From the cell containing the given text, extract its center point as (X, Y) coordinate. 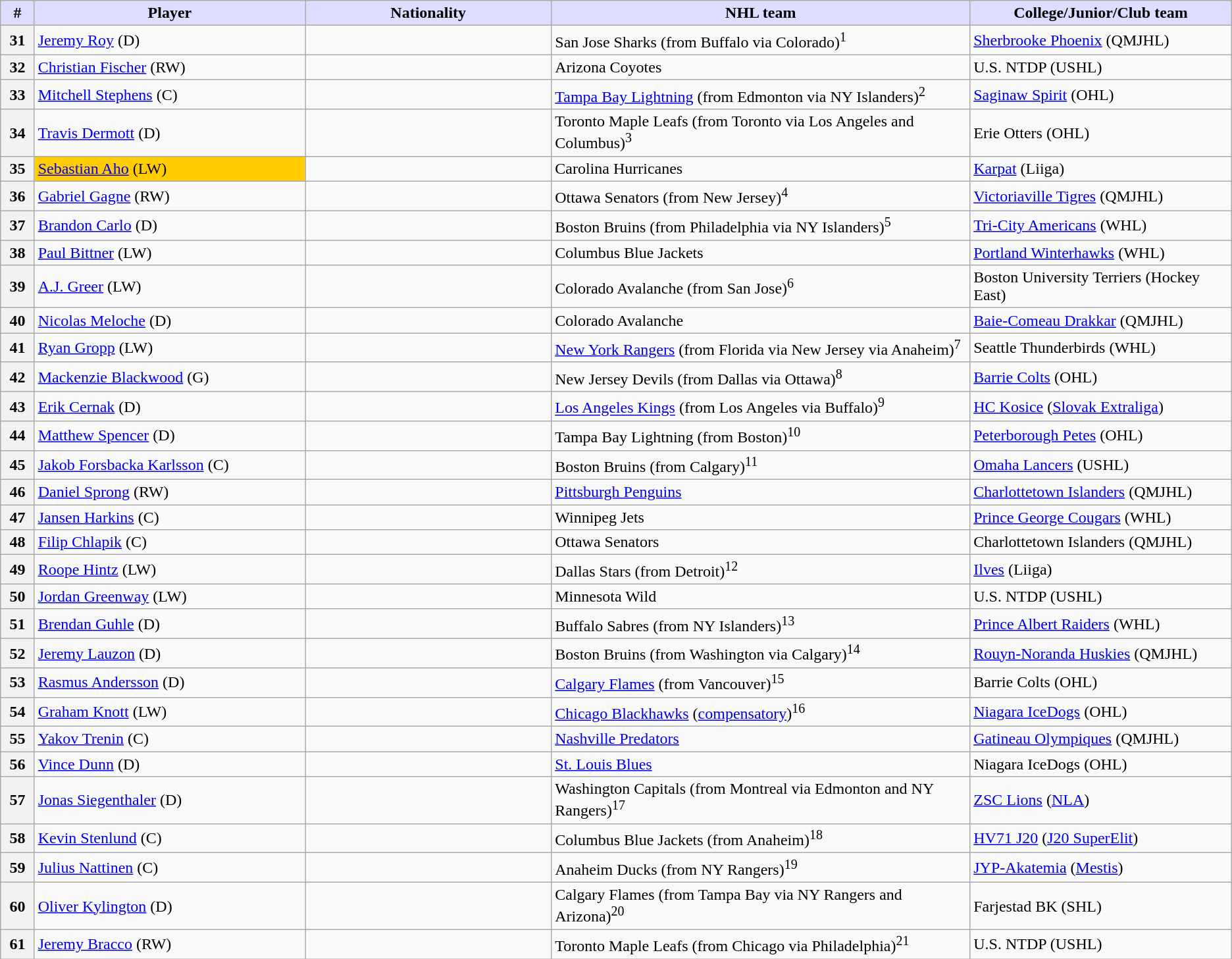
Vince Dunn (D) (170, 764)
Mackenzie Blackwood (G) (170, 376)
Paul Bittner (LW) (170, 253)
Mitchell Stephens (C) (170, 95)
33 (17, 95)
Sherbrooke Phoenix (QMJHL) (1101, 41)
Brendan Guhle (D) (170, 624)
Colorado Avalanche (from San Jose)6 (761, 287)
# (17, 13)
Toronto Maple Leafs (from Toronto via Los Angeles and Columbus)3 (761, 133)
Boston University Terriers (Hockey East) (1101, 287)
Victoriaville Tigres (QMJHL) (1101, 196)
Portland Winterhawks (WHL) (1101, 253)
Jonas Siegenthaler (D) (170, 800)
St. Louis Blues (761, 764)
Jordan Greenway (LW) (170, 596)
38 (17, 253)
50 (17, 596)
Ottawa Senators (from New Jersey)4 (761, 196)
56 (17, 764)
Graham Knott (LW) (170, 712)
Boston Bruins (from Calgary)11 (761, 465)
41 (17, 348)
Gatineau Olympiques (QMJHL) (1101, 739)
Brandon Carlo (D) (170, 225)
Carolina Hurricanes (761, 169)
Nationality (428, 13)
Kevin Stenlund (C) (170, 839)
Calgary Flames (from Vancouver)15 (761, 683)
Erie Otters (OHL) (1101, 133)
Gabriel Gagne (RW) (170, 196)
53 (17, 683)
48 (17, 542)
31 (17, 41)
Colorado Avalanche (761, 321)
Peterborough Petes (OHL) (1101, 436)
60 (17, 906)
Jeremy Bracco (RW) (170, 944)
San Jose Sharks (from Buffalo via Colorado)1 (761, 41)
New York Rangers (from Florida via New Jersey via Anaheim)7 (761, 348)
Minnesota Wild (761, 596)
ZSC Lions (NLA) (1101, 800)
HC Kosice (Slovak Extraliga) (1101, 407)
Anaheim Ducks (from NY Rangers)19 (761, 868)
Tampa Bay Lightning (from Boston)10 (761, 436)
HV71 J20 (J20 SuperElit) (1101, 839)
39 (17, 287)
Christian Fischer (RW) (170, 67)
Columbus Blue Jackets (761, 253)
36 (17, 196)
Omaha Lancers (USHL) (1101, 465)
55 (17, 739)
Dallas Stars (from Detroit)12 (761, 570)
Tri-City Americans (WHL) (1101, 225)
Arizona Coyotes (761, 67)
Jeremy Lauzon (D) (170, 653)
Calgary Flames (from Tampa Bay via NY Rangers and Arizona)20 (761, 906)
New Jersey Devils (from Dallas via Ottawa)8 (761, 376)
Buffalo Sabres (from NY Islanders)13 (761, 624)
Rouyn-Noranda Huskies (QMJHL) (1101, 653)
Chicago Blackhawks (compensatory)16 (761, 712)
35 (17, 169)
Ryan Gropp (LW) (170, 348)
Columbus Blue Jackets (from Anaheim)18 (761, 839)
Los Angeles Kings (from Los Angeles via Buffalo)9 (761, 407)
61 (17, 944)
Ottawa Senators (761, 542)
Nicolas Meloche (D) (170, 321)
52 (17, 653)
Nashville Predators (761, 739)
Baie-Comeau Drakkar (QMJHL) (1101, 321)
32 (17, 67)
Prince George Cougars (WHL) (1101, 517)
46 (17, 492)
JYP-Akatemia (Mestis) (1101, 868)
Travis Dermott (D) (170, 133)
Boston Bruins (from Philadelphia via NY Islanders)5 (761, 225)
Ilves (Liiga) (1101, 570)
42 (17, 376)
Pittsburgh Penguins (761, 492)
Oliver Kylington (D) (170, 906)
Sebastian Aho (LW) (170, 169)
44 (17, 436)
Roope Hintz (LW) (170, 570)
Julius Nattinen (C) (170, 868)
Tampa Bay Lightning (from Edmonton via NY Islanders)2 (761, 95)
45 (17, 465)
49 (17, 570)
NHL team (761, 13)
Filip Chlapik (C) (170, 542)
Washington Capitals (from Montreal via Edmonton and NY Rangers)17 (761, 800)
Jansen Harkins (C) (170, 517)
Toronto Maple Leafs (from Chicago via Philadelphia)21 (761, 944)
51 (17, 624)
59 (17, 868)
A.J. Greer (LW) (170, 287)
Prince Albert Raiders (WHL) (1101, 624)
Boston Bruins (from Washington via Calgary)14 (761, 653)
40 (17, 321)
54 (17, 712)
43 (17, 407)
Saginaw Spirit (OHL) (1101, 95)
Daniel Sprong (RW) (170, 492)
37 (17, 225)
58 (17, 839)
Matthew Spencer (D) (170, 436)
34 (17, 133)
57 (17, 800)
College/Junior/Club team (1101, 13)
Karpat (Liiga) (1101, 169)
Erik Cernak (D) (170, 407)
Player (170, 13)
47 (17, 517)
Rasmus Andersson (D) (170, 683)
Farjestad BK (SHL) (1101, 906)
Yakov Trenin (C) (170, 739)
Winnipeg Jets (761, 517)
Jakob Forsbacka Karlsson (C) (170, 465)
Jeremy Roy (D) (170, 41)
Seattle Thunderbirds (WHL) (1101, 348)
